Extract the [X, Y] coordinate from the center of the cell holding the provided text.  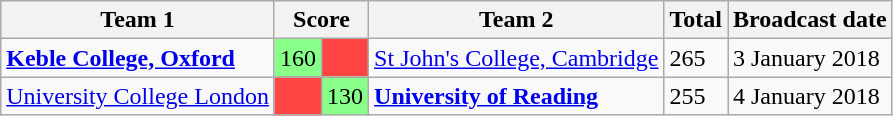
Broadcast date [810, 20]
255 [696, 96]
University College London [138, 96]
St John's College, Cambridge [516, 58]
4 January 2018 [810, 96]
Team 2 [516, 20]
265 [696, 58]
Team 1 [138, 20]
Total [696, 20]
130 [346, 96]
Score [321, 20]
160 [298, 58]
Keble College, Oxford [138, 58]
University of Reading [516, 96]
3 January 2018 [810, 58]
